Capture the cell that displays the provided text and extract its [X, Y] central coordinate. 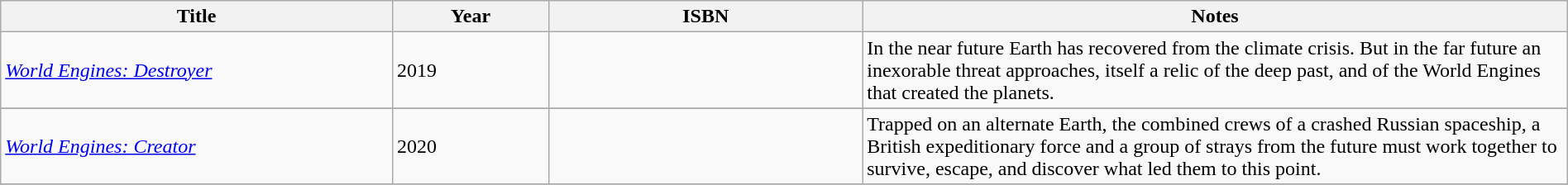
2019 [470, 70]
World Engines: Creator [197, 146]
Year [470, 17]
Title [197, 17]
World Engines: Destroyer [197, 70]
ISBN [706, 17]
Notes [1216, 17]
2020 [470, 146]
